Capture the cell that displays the provided text and extract its [X, Y] central coordinate. 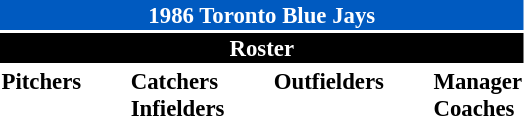
1986 Toronto Blue Jays [262, 15]
Roster [262, 48]
